Capture the cell that displays the provided text and extract its (x, y) central coordinate. 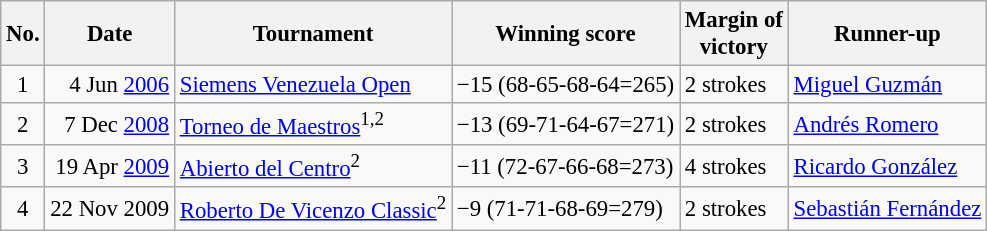
4 strokes (734, 166)
4 Jun 2006 (110, 85)
Tournament (312, 34)
22 Nov 2009 (110, 209)
1 (23, 85)
Torneo de Maestros1,2 (312, 124)
−9 (71-71-68-69=279) (566, 209)
Date (110, 34)
Margin ofvictory (734, 34)
Roberto De Vicenzo Classic2 (312, 209)
3 (23, 166)
Miguel Guzmán (887, 85)
Andrés Romero (887, 124)
7 Dec 2008 (110, 124)
Runner-up (887, 34)
Winning score (566, 34)
Abierto del Centro2 (312, 166)
4 (23, 209)
Sebastián Fernández (887, 209)
2 (23, 124)
Siemens Venezuela Open (312, 85)
−13 (69-71-64-67=271) (566, 124)
No. (23, 34)
−15 (68-65-68-64=265) (566, 85)
19 Apr 2009 (110, 166)
Ricardo González (887, 166)
−11 (72-67-66-68=273) (566, 166)
